Find where the given text appears and provide that cell's center as [x, y] coordinate. 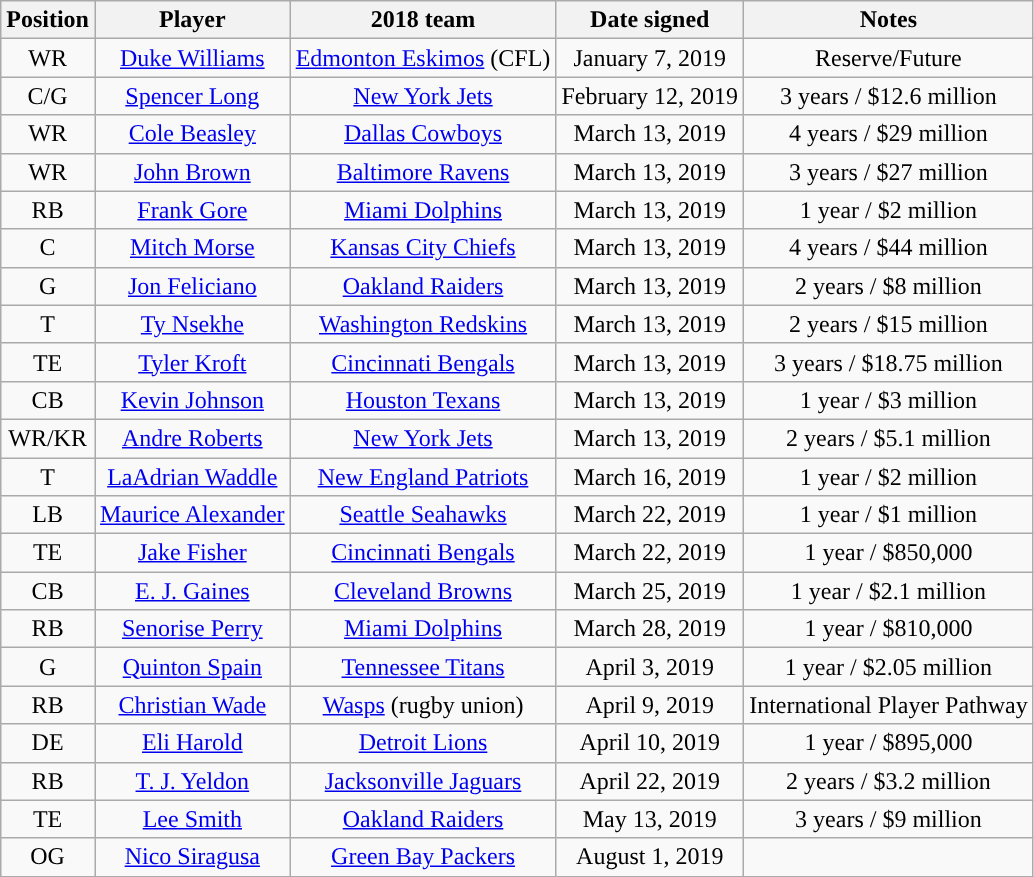
March 28, 2019 [650, 629]
3 years / $18.75 million [889, 362]
International Player Pathway [889, 705]
2 years / $15 million [889, 324]
Position [48, 20]
4 years / $29 million [889, 134]
3 years / $9 million [889, 819]
Christian Wade [192, 705]
Lee Smith [192, 819]
1 year / $3 million [889, 400]
April 9, 2019 [650, 705]
Edmonton Eskimos (CFL) [423, 58]
3 years / $27 million [889, 172]
February 12, 2019 [650, 96]
April 3, 2019 [650, 667]
1 year / $850,000 [889, 553]
Cleveland Browns [423, 591]
Spencer Long [192, 96]
1 year / $810,000 [889, 629]
4 years / $44 million [889, 248]
Andre Roberts [192, 438]
OG [48, 857]
C/G [48, 96]
Tennessee Titans [423, 667]
March 16, 2019 [650, 477]
DE [48, 743]
WR/KR [48, 438]
January 7, 2019 [650, 58]
Wasps (rugby union) [423, 705]
Mitch Morse [192, 248]
Jake Fisher [192, 553]
LB [48, 515]
Frank Gore [192, 210]
Jacksonville Jaguars [423, 781]
Cole Beasley [192, 134]
2018 team [423, 20]
May 13, 2019 [650, 819]
Reserve/Future [889, 58]
1 year / $2.1 million [889, 591]
LaAdrian Waddle [192, 477]
Jon Feliciano [192, 286]
March 25, 2019 [650, 591]
August 1, 2019 [650, 857]
April 10, 2019 [650, 743]
Kevin Johnson [192, 400]
Houston Texans [423, 400]
Notes [889, 20]
Duke Williams [192, 58]
Tyler Kroft [192, 362]
Maurice Alexander [192, 515]
Washington Redskins [423, 324]
Nico Siragusa [192, 857]
T. J. Yeldon [192, 781]
C [48, 248]
1 year / $895,000 [889, 743]
E. J. Gaines [192, 591]
1 year / $2.05 million [889, 667]
Player [192, 20]
Seattle Seahawks [423, 515]
Quinton Spain [192, 667]
John Brown [192, 172]
Baltimore Ravens [423, 172]
Dallas Cowboys [423, 134]
Green Bay Packers [423, 857]
Ty Nsekhe [192, 324]
1 year / $1 million [889, 515]
Date signed [650, 20]
3 years / $12.6 million [889, 96]
2 years / $3.2 million [889, 781]
2 years / $8 million [889, 286]
Eli Harold [192, 743]
New England Patriots [423, 477]
Senorise Perry [192, 629]
Detroit Lions [423, 743]
2 years / $5.1 million [889, 438]
Kansas City Chiefs [423, 248]
April 22, 2019 [650, 781]
